From the cell containing the given text, extract its center point as [x, y] coordinate. 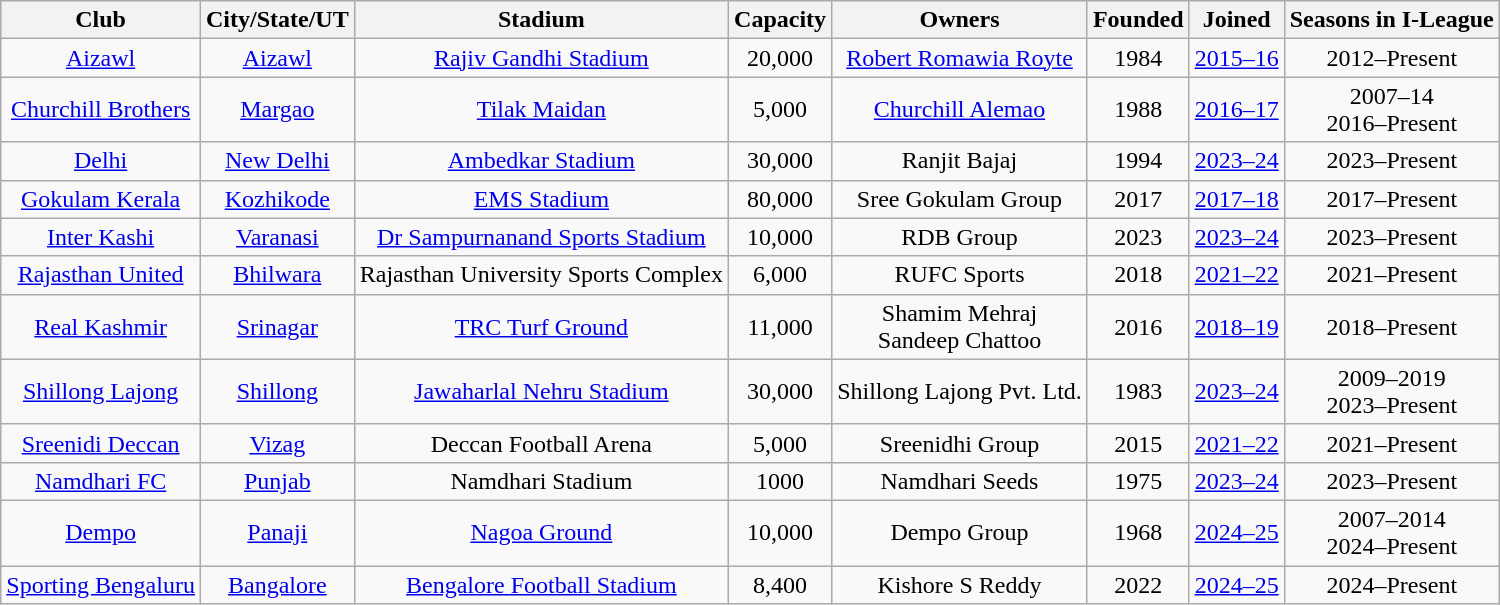
1994 [1138, 161]
City/State/UT [277, 20]
Shillong Lajong [101, 392]
Tilak Maidan [541, 110]
Shamim MehrajSandeep Chattoo [960, 326]
Kozhikode [277, 199]
6,000 [780, 275]
2016–17 [1236, 110]
Ranjit Bajaj [960, 161]
Margao [277, 110]
Seasons in I-League [1392, 20]
Ambedkar Stadium [541, 161]
Bengalore Football Stadium [541, 585]
Joined [1236, 20]
Capacity [780, 20]
2007–20142024–Present [1392, 532]
Dempo [101, 532]
11,000 [780, 326]
2018 [1138, 275]
Bangalore [277, 585]
Srinagar [277, 326]
Bhilwara [277, 275]
Real Kashmir [101, 326]
Varanasi [277, 237]
1988 [1138, 110]
2012–Present [1392, 58]
Sreenidi Deccan [101, 443]
80,000 [780, 199]
1975 [1138, 481]
Stadium [541, 20]
Dempo Group [960, 532]
Sree Gokulam Group [960, 199]
Namdhari FC [101, 481]
Namdhari Stadium [541, 481]
2018–19 [1236, 326]
2015–16 [1236, 58]
EMS Stadium [541, 199]
Panaji [277, 532]
20,000 [780, 58]
8,400 [780, 585]
Dr Sampurnanand Sports Stadium [541, 237]
1000 [780, 481]
2009–20192023–Present [1392, 392]
2017 [1138, 199]
Shillong Lajong Pvt. Ltd. [960, 392]
Jawaharlal Nehru Stadium [541, 392]
RDB Group [960, 237]
2015 [1138, 443]
Robert Romawia Royte [960, 58]
2018–Present [1392, 326]
Sporting Bengaluru [101, 585]
2017–Present [1392, 199]
Nagoa Ground [541, 532]
Owners [960, 20]
1984 [1138, 58]
1983 [1138, 392]
1968 [1138, 532]
Kishore S Reddy [960, 585]
RUFC Sports [960, 275]
Sreenidhi Group [960, 443]
Churchill Brothers [101, 110]
Vizag [277, 443]
Delhi [101, 161]
2016 [1138, 326]
2007–142016–Present [1392, 110]
Rajasthan University Sports Complex [541, 275]
Deccan Football Arena [541, 443]
Gokulam Kerala [101, 199]
Rajasthan United [101, 275]
Club [101, 20]
Punjab [277, 481]
Namdhari Seeds [960, 481]
2017–18 [1236, 199]
2024–Present [1392, 585]
Inter Kashi [101, 237]
New Delhi [277, 161]
2022 [1138, 585]
2023 [1138, 237]
Founded [1138, 20]
Churchill Alemao [960, 110]
Shillong [277, 392]
Rajiv Gandhi Stadium [541, 58]
TRC Turf Ground [541, 326]
